For the text-containing cell, return its midpoint in [X, Y] coordinate format. 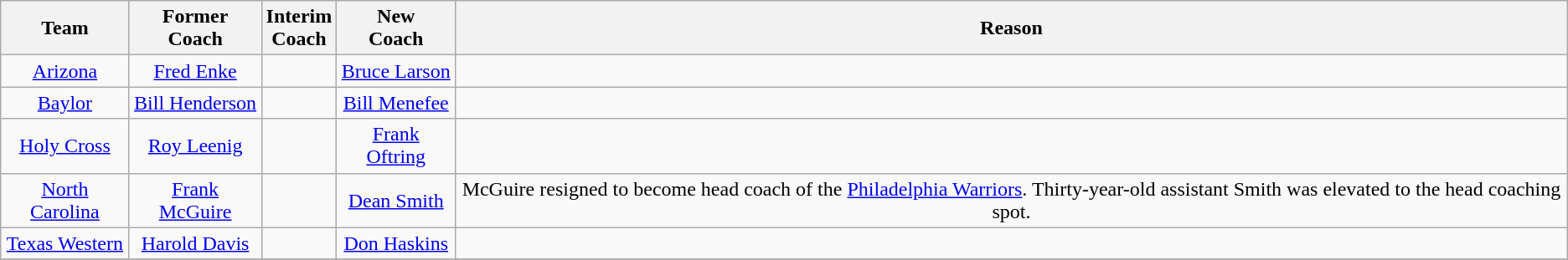
InterimCoach [299, 28]
Team [65, 28]
Arizona [65, 71]
Reason [1012, 28]
Bruce Larson [396, 71]
Don Haskins [396, 243]
Harold Davis [195, 243]
McGuire resigned to become head coach of the Philadelphia Warriors. Thirty-year-old assistant Smith was elevated to the head coaching spot. [1012, 201]
Frank McGuire [195, 201]
Frank Oftring [396, 145]
Bill Menefee [396, 103]
FormerCoach [195, 28]
Holy Cross [65, 145]
Bill Henderson [195, 103]
NewCoach [396, 28]
Texas Western [65, 243]
Dean Smith [396, 201]
Fred Enke [195, 71]
Baylor [65, 103]
North Carolina [65, 201]
Roy Leenig [195, 145]
